Determine the (x, y) coordinate at the center of the cell enclosing the given text.  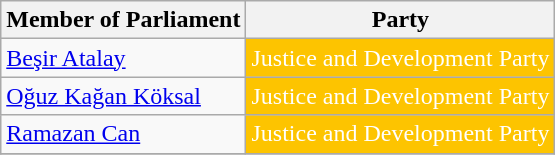
Beşir Atalay (124, 58)
Member of Parliament (124, 20)
Ramazan Can (124, 134)
Oğuz Kağan Köksal (124, 96)
Party (400, 20)
